Capture the cell that displays the provided text and extract its [X, Y] central coordinate. 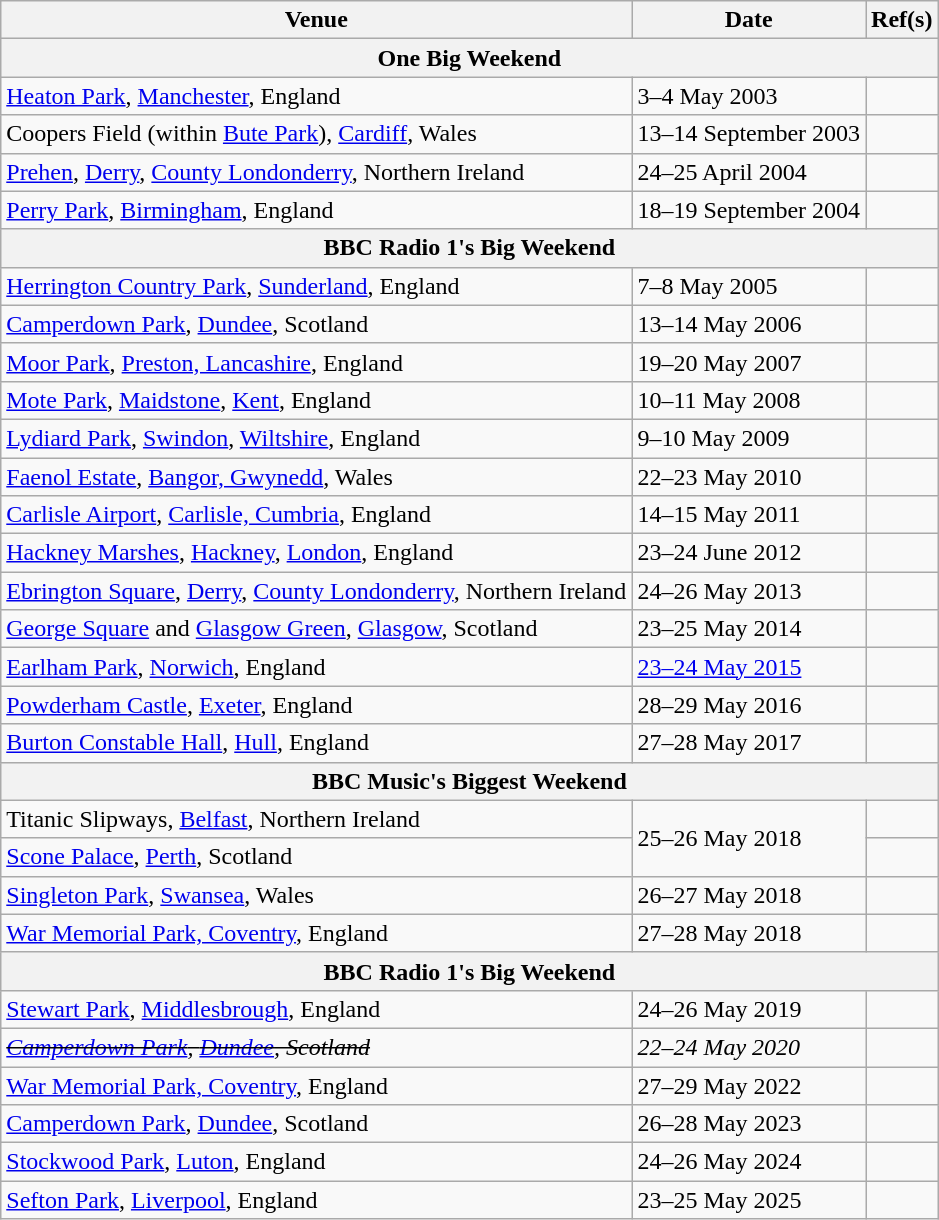
Powderham Castle, Exeter, England [316, 705]
22–23 May 2010 [749, 477]
George Square and Glasgow Green, Glasgow, Scotland [316, 629]
Date [749, 20]
Burton Constable Hall, Hull, England [316, 743]
Faenol Estate, Bangor, Gwynedd, Wales [316, 477]
27–28 May 2018 [749, 933]
One Big Weekend [470, 58]
Earlham Park, Norwich, England [316, 667]
9–10 May 2009 [749, 438]
Stockwood Park, Luton, England [316, 1162]
Prehen, Derry, County Londonderry, Northern Ireland [316, 172]
24–26 May 2024 [749, 1162]
Herrington Country Park, Sunderland, England [316, 286]
Coopers Field (within Bute Park), Cardiff, Wales [316, 134]
Lydiard Park, Swindon, Wiltshire, England [316, 438]
Sefton Park, Liverpool, England [316, 1200]
Ebrington Square, Derry, County Londonderry, Northern Ireland [316, 591]
22–24 May 2020 [749, 1047]
23–25 May 2025 [749, 1200]
7–8 May 2005 [749, 286]
27–29 May 2022 [749, 1085]
23–24 May 2015 [749, 667]
24–25 April 2004 [749, 172]
3–4 May 2003 [749, 96]
26–27 May 2018 [749, 895]
23–25 May 2014 [749, 629]
19–20 May 2007 [749, 362]
26–28 May 2023 [749, 1124]
27–28 May 2017 [749, 743]
Ref(s) [902, 20]
Carlisle Airport, Carlisle, Cumbria, England [316, 515]
24–26 May 2019 [749, 1009]
Heaton Park, Manchester, England [316, 96]
23–24 June 2012 [749, 553]
10–11 May 2008 [749, 400]
Stewart Park, Middlesbrough, England [316, 1009]
18–19 September 2004 [749, 210]
Moor Park, Preston, Lancashire, England [316, 362]
Titanic Slipways, Belfast, Northern Ireland [316, 819]
Perry Park, Birmingham, England [316, 210]
25–26 May 2018 [749, 838]
28–29 May 2016 [749, 705]
24–26 May 2013 [749, 591]
13–14 September 2003 [749, 134]
Hackney Marshes, Hackney, London, England [316, 553]
Singleton Park, Swansea, Wales [316, 895]
Venue [316, 20]
Mote Park, Maidstone, Kent, England [316, 400]
13–14 May 2006 [749, 324]
14–15 May 2011 [749, 515]
BBC Music's Biggest Weekend [470, 781]
Scone Palace, Perth, Scotland [316, 857]
